From the cell containing the given text, extract its center point as (x, y) coordinate. 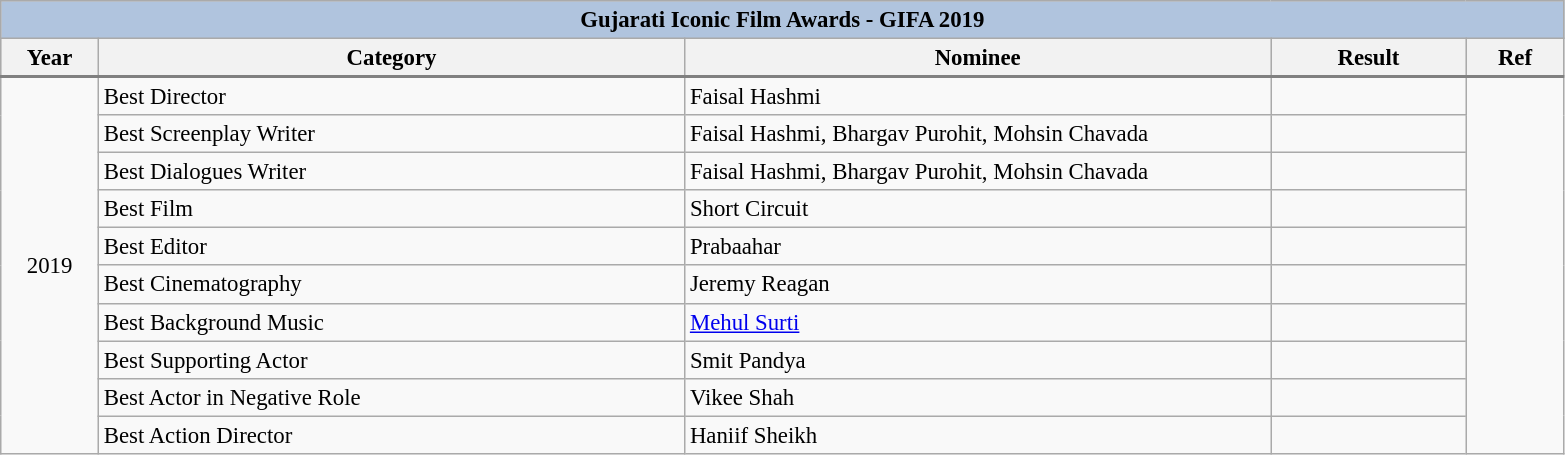
Category (391, 58)
Gujarati Iconic Film Awards - GIFA 2019 (782, 20)
Year (50, 58)
Short Circuit (978, 209)
Best Supporting Actor (391, 360)
Jeremy Reagan (978, 285)
Best Actor in Negative Role (391, 397)
Best Director (391, 96)
2019 (50, 266)
Best Film (391, 209)
Smit Pandya (978, 360)
Faisal Hashmi (978, 96)
Vikee Shah (978, 397)
Best Editor (391, 247)
Best Dialogues Writer (391, 172)
Nominee (978, 58)
Best Action Director (391, 435)
Best Screenplay Writer (391, 134)
Mehul Surti (978, 322)
Best Cinematography (391, 285)
Ref (1515, 58)
Best Background Music (391, 322)
Result (1368, 58)
Prabaahar (978, 247)
Haniif Sheikh (978, 435)
